Return [X, Y] of the center of cell containing provided text 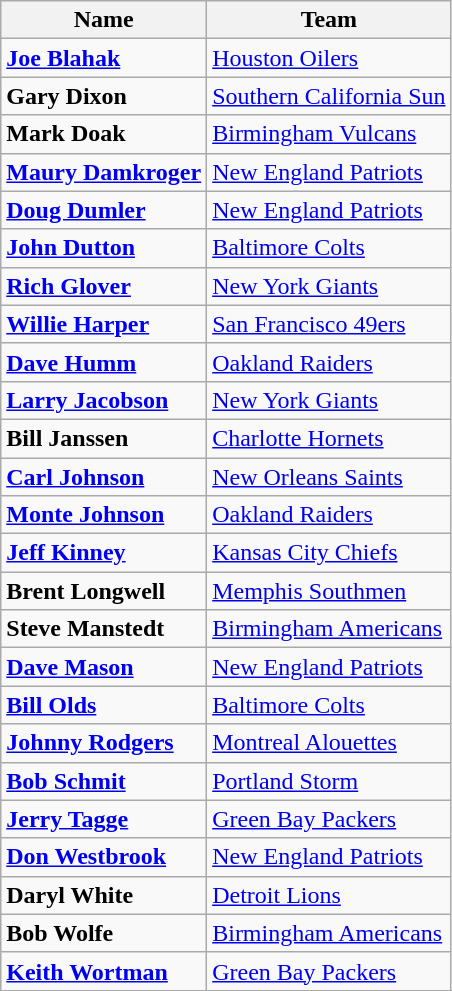
Johnny Rodgers [104, 743]
Mark Doak [104, 134]
Montreal Alouettes [329, 743]
San Francisco 49ers [329, 324]
Keith Wortman [104, 971]
Jerry Tagge [104, 819]
Maury Damkroger [104, 172]
Bill Olds [104, 705]
Southern California Sun [329, 96]
Birmingham Vulcans [329, 134]
Monte Johnson [104, 515]
Team [329, 20]
Steve Manstedt [104, 629]
Willie Harper [104, 324]
Detroit Lions [329, 895]
Jeff Kinney [104, 553]
Name [104, 20]
Charlotte Hornets [329, 438]
Doug Dumler [104, 210]
Don Westbrook [104, 857]
Rich Glover [104, 286]
Dave Humm [104, 362]
John Dutton [104, 248]
Bob Wolfe [104, 933]
Larry Jacobson [104, 400]
Joe Blahak [104, 58]
Bill Janssen [104, 438]
Bob Schmit [104, 781]
Memphis Southmen [329, 591]
Dave Mason [104, 667]
Gary Dixon [104, 96]
Brent Longwell [104, 591]
New Orleans Saints [329, 477]
Houston Oilers [329, 58]
Portland Storm [329, 781]
Carl Johnson [104, 477]
Daryl White [104, 895]
Kansas City Chiefs [329, 553]
